Extract the (x, y) coordinate from the center of the cell holding the provided text.  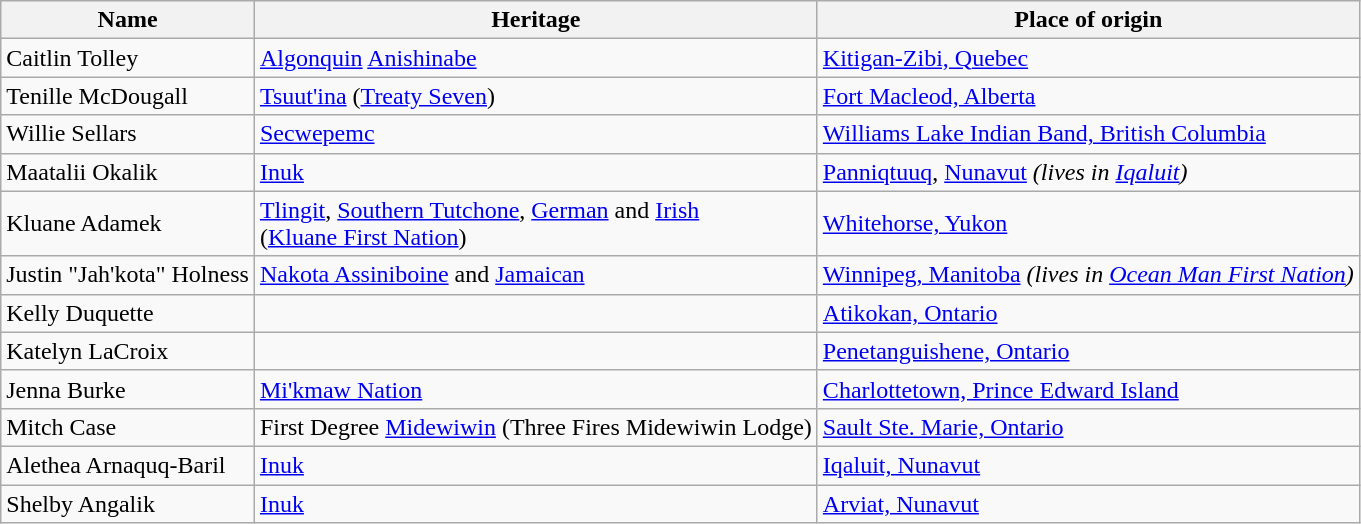
Secwepemc (536, 134)
Tenille McDougall (128, 96)
Penetanguishene, Ontario (1088, 351)
Jenna Burke (128, 389)
Heritage (536, 20)
Willie Sellars (128, 134)
Caitlin Tolley (128, 58)
Atikokan, Ontario (1088, 313)
Kluane Adamek (128, 224)
Tsuut'ina (Treaty Seven) (536, 96)
Sault Ste. Marie, Ontario (1088, 427)
Whitehorse, Yukon (1088, 224)
Maatalii Okalik (128, 172)
Place of origin (1088, 20)
Williams Lake Indian Band, British Columbia (1088, 134)
First Degree Midewiwin (Three Fires Midewiwin Lodge) (536, 427)
Shelby Angalik (128, 503)
Iqaluit, Nunavut (1088, 465)
Tlingit, Southern Tutchone, German and Irish(Kluane First Nation) (536, 224)
Charlottetown, Prince Edward Island (1088, 389)
Mi'kmaw Nation (536, 389)
Panniqtuuq, Nunavut (lives in Iqaluit) (1088, 172)
Justin "Jah'kota" Holness (128, 275)
Katelyn LaCroix (128, 351)
Alethea Arnaquq-Baril (128, 465)
Fort Macleod, Alberta (1088, 96)
Kitigan-Zibi, Quebec (1088, 58)
Name (128, 20)
Kelly Duquette (128, 313)
Nakota Assiniboine and Jamaican (536, 275)
Algonquin Anishinabe (536, 58)
Arviat, Nunavut (1088, 503)
Mitch Case (128, 427)
Winnipeg, Manitoba (lives in Ocean Man First Nation) (1088, 275)
